Output the [X, Y] coordinate of the center of the cell containing the given text.  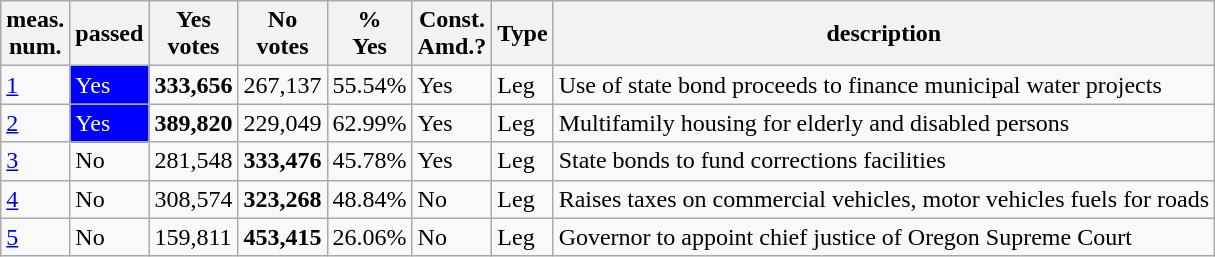
1 [36, 85]
333,656 [194, 85]
Yesvotes [194, 34]
281,548 [194, 161]
Multifamily housing for elderly and disabled persons [884, 123]
5 [36, 237]
45.78% [370, 161]
48.84% [370, 199]
333,476 [282, 161]
Governor to appoint chief justice of Oregon Supreme Court [884, 237]
26.06% [370, 237]
2 [36, 123]
389,820 [194, 123]
Const.Amd.? [452, 34]
62.99% [370, 123]
description [884, 34]
308,574 [194, 199]
Novotes [282, 34]
%Yes [370, 34]
meas.num. [36, 34]
passed [110, 34]
229,049 [282, 123]
3 [36, 161]
Raises taxes on commercial vehicles, motor vehicles fuels for roads [884, 199]
55.54% [370, 85]
4 [36, 199]
323,268 [282, 199]
State bonds to fund corrections facilities [884, 161]
Type [522, 34]
Use of state bond proceeds to finance municipal water projects [884, 85]
267,137 [282, 85]
159,811 [194, 237]
453,415 [282, 237]
